From the cell containing the given text, extract its center point as (x, y) coordinate. 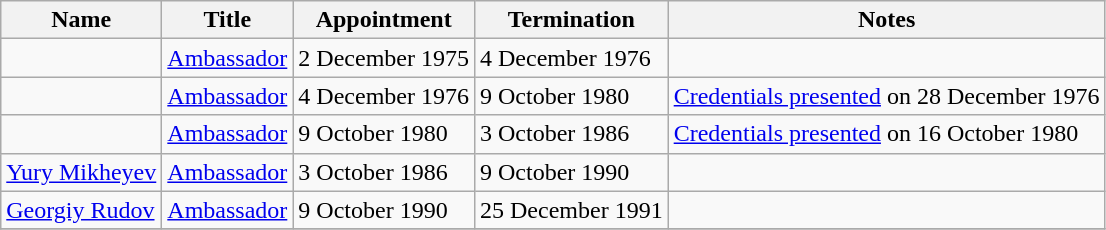
Termination (571, 20)
Notes (886, 20)
Name (82, 20)
Yury Mikheyev (82, 172)
2 December 1975 (384, 58)
Georgiy Rudov (82, 210)
Title (228, 20)
Appointment (384, 20)
Credentials presented on 16 October 1980 (886, 134)
25 December 1991 (571, 210)
Credentials presented on 28 December 1976 (886, 96)
